Pinpoint the cell where the given text exists, returning its [x, y] midpoint coordinate. 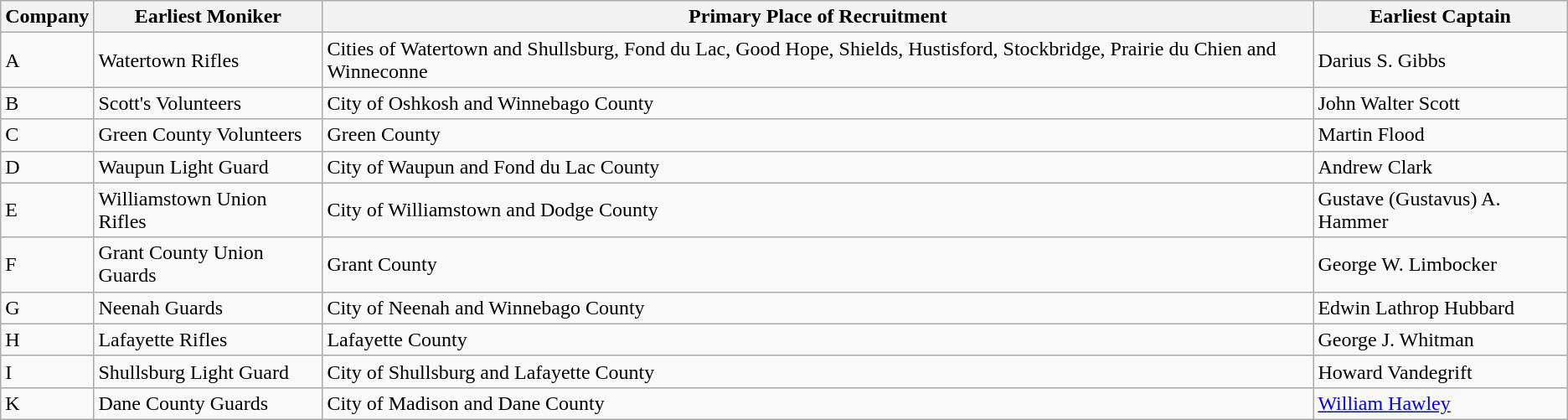
Edwin Lathrop Hubbard [1441, 308]
George W. Limbocker [1441, 265]
Lafayette Rifles [208, 340]
Grant County [818, 265]
Watertown Rifles [208, 60]
William Hawley [1441, 403]
Earliest Moniker [208, 17]
Earliest Captain [1441, 17]
Grant County Union Guards [208, 265]
H [47, 340]
E [47, 210]
D [47, 167]
City of Oshkosh and Winnebago County [818, 103]
I [47, 371]
Green County Volunteers [208, 135]
Shullsburg Light Guard [208, 371]
Martin Flood [1441, 135]
F [47, 265]
Lafayette County [818, 340]
Scott's Volunteers [208, 103]
A [47, 60]
City of Williamstown and Dodge County [818, 210]
Williamstown Union Rifles [208, 210]
City of Waupun and Fond du Lac County [818, 167]
Gustave (Gustavus) A. Hammer [1441, 210]
Dane County Guards [208, 403]
C [47, 135]
Cities of Watertown and Shullsburg, Fond du Lac, Good Hope, Shields, Hustisford, Stockbridge, Prairie du Chien and Winneconne [818, 60]
City of Madison and Dane County [818, 403]
Green County [818, 135]
B [47, 103]
Company [47, 17]
John Walter Scott [1441, 103]
K [47, 403]
City of Shullsburg and Lafayette County [818, 371]
Howard Vandegrift [1441, 371]
Andrew Clark [1441, 167]
Darius S. Gibbs [1441, 60]
G [47, 308]
George J. Whitman [1441, 340]
Primary Place of Recruitment [818, 17]
City of Neenah and Winnebago County [818, 308]
Neenah Guards [208, 308]
Waupun Light Guard [208, 167]
